Return [x, y] of the center of cell containing provided text 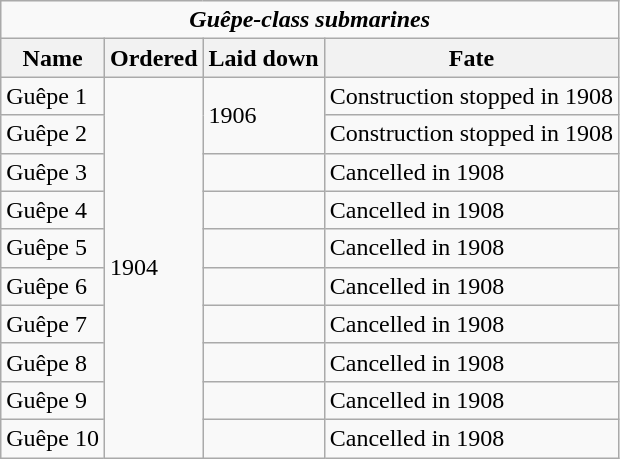
Guêpe 2 [53, 134]
Guêpe 1 [53, 96]
Name [53, 58]
Ordered [154, 58]
Laid down [264, 58]
Guêpe 6 [53, 286]
Guêpe 4 [53, 210]
Guêpe 3 [53, 172]
Guêpe 10 [53, 438]
Guêpe 9 [53, 400]
1904 [154, 268]
Guêpe 8 [53, 362]
1906 [264, 115]
Guêpe 5 [53, 248]
Guêpe-class submarines [310, 20]
Guêpe 7 [53, 324]
Fate [471, 58]
